Return the [X, Y] coordinate for the center point of the cell that contains the specified text.  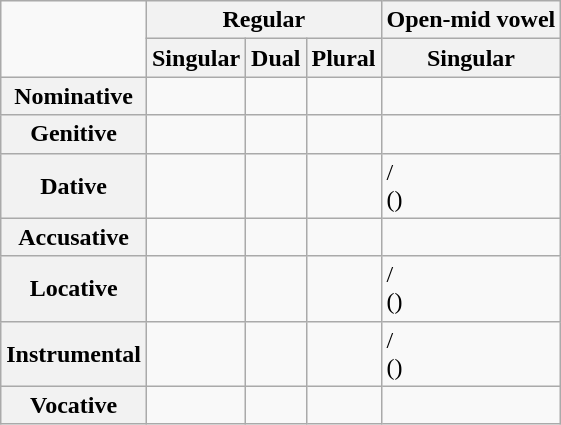
Accusative [74, 237]
Regular [264, 20]
Locative [74, 288]
Dual [276, 58]
Plural [344, 58]
Vocative [74, 405]
Genitive [74, 134]
Nominative [74, 96]
Instrumental [74, 354]
Open-mid vowel [471, 20]
Dative [74, 186]
